Extract the (x, y) coordinate from the center of the cell holding the provided text.  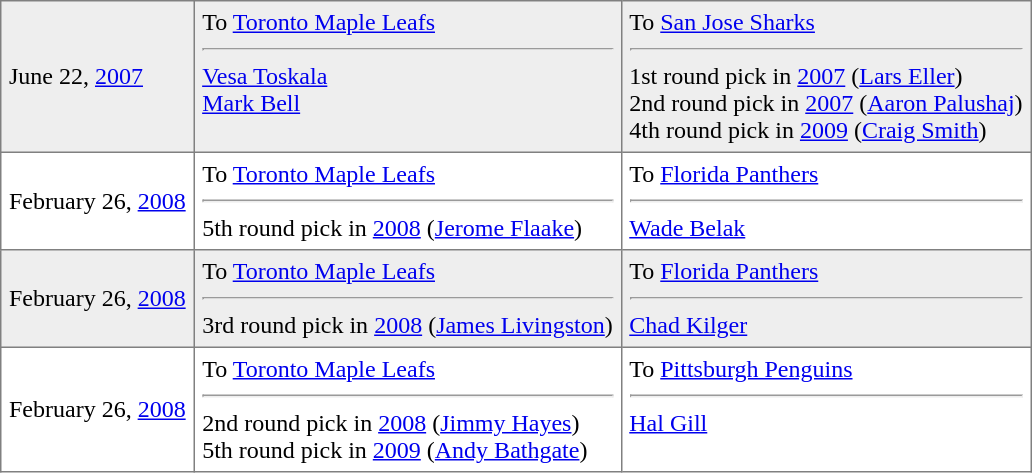
To Pittsburgh Penguins Hal Gill (826, 409)
To San Jose Sharks 1st round pick in 2007 (Lars Eller) 2nd round pick in 2007 (Aaron Palushaj) 4th round pick in 2009 (Craig Smith) (826, 77)
June 22, 2007 (98, 77)
To Toronto Maple Leafs Vesa Toskala Mark Bell (408, 77)
To Toronto Maple Leafs 5th round pick in 2008 (Jerome Flaake) (408, 201)
To Florida Panthers Wade Belak (826, 201)
To Florida Panthers Chad Kilger (826, 299)
To Toronto Maple Leafs 2nd round pick in 2008 (Jimmy Hayes)5th round pick in 2009 (Andy Bathgate) (408, 409)
To Toronto Maple Leafs 3rd round pick in 2008 (James Livingston) (408, 299)
